Pinpoint the cell where the given text exists, returning its [X, Y] midpoint coordinate. 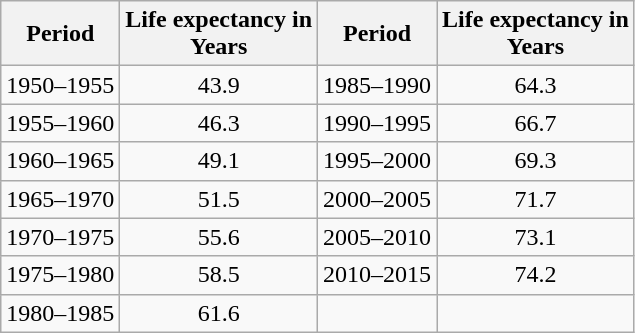
74.2 [536, 275]
69.3 [536, 161]
46.3 [219, 123]
2005–2010 [378, 237]
43.9 [219, 85]
2010–2015 [378, 275]
1995–2000 [378, 161]
1960–1965 [60, 161]
73.1 [536, 237]
58.5 [219, 275]
1985–1990 [378, 85]
55.6 [219, 237]
1990–1995 [378, 123]
1980–1985 [60, 313]
71.7 [536, 199]
51.5 [219, 199]
1955–1960 [60, 123]
66.7 [536, 123]
61.6 [219, 313]
1950–1955 [60, 85]
1975–1980 [60, 275]
49.1 [219, 161]
2000–2005 [378, 199]
64.3 [536, 85]
1970–1975 [60, 237]
1965–1970 [60, 199]
